Identify which cell holds the provided text, then report its [x, y] central coordinate. 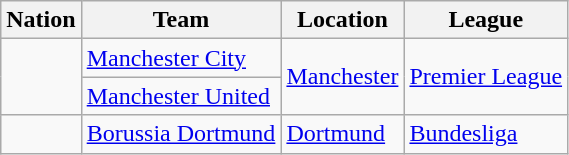
Nation [41, 20]
Bundesliga [486, 134]
Manchester United [181, 96]
Location [342, 20]
Manchester City [181, 58]
League [486, 20]
Team [181, 20]
Borussia Dortmund [181, 134]
Manchester [342, 77]
Dortmund [342, 134]
Premier League [486, 77]
